Capture the cell that displays the provided text and extract its (x, y) central coordinate. 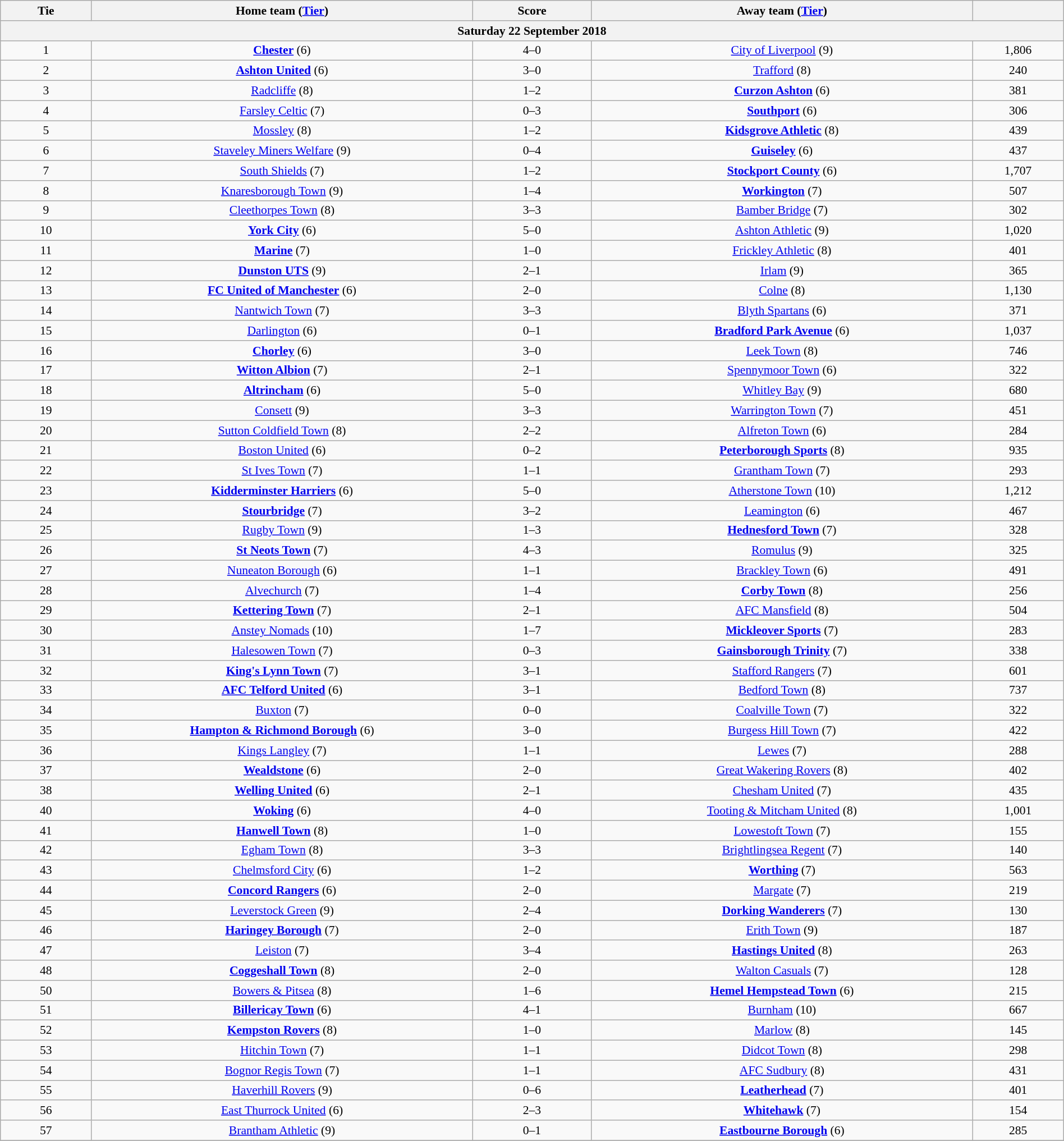
Hemel Hempstead Town (6) (782, 991)
Mickleover Sports (7) (782, 631)
City of Liverpool (9) (782, 51)
19 (46, 411)
328 (1018, 530)
Hastings United (8) (782, 951)
Welling United (6) (282, 791)
Walton Casuals (7) (782, 970)
Colne (8) (782, 291)
3–4 (532, 951)
10 (46, 231)
154 (1018, 1111)
1,212 (1018, 491)
28 (46, 590)
Saturday 22 September 2018 (532, 31)
145 (1018, 1030)
293 (1018, 471)
2–3 (532, 1111)
467 (1018, 511)
1,001 (1018, 810)
1,037 (1018, 331)
Anstey Nomads (10) (282, 631)
507 (1018, 191)
33 (46, 690)
Leamington (6) (782, 511)
1–7 (532, 631)
219 (1018, 891)
1,130 (1018, 291)
Darlington (6) (282, 331)
Chester (6) (282, 51)
7 (46, 171)
Brantham Athletic (9) (282, 1130)
51 (46, 1010)
11 (46, 251)
Hitchin Town (7) (282, 1051)
6 (46, 151)
30 (46, 631)
57 (46, 1130)
2–4 (532, 910)
Margate (7) (782, 891)
50 (46, 991)
56 (46, 1111)
St Ives Town (7) (282, 471)
South Shields (7) (282, 171)
140 (1018, 850)
Kidderminster Harriers (6) (282, 491)
284 (1018, 430)
155 (1018, 831)
0–6 (532, 1090)
Worthing (7) (782, 870)
Romulus (9) (782, 551)
Alvechurch (7) (282, 590)
Away team (Tier) (782, 11)
32 (46, 671)
Kings Langley (7) (282, 750)
31 (46, 650)
Bognor Regis Town (7) (282, 1070)
439 (1018, 131)
14 (46, 311)
371 (1018, 311)
Chorley (6) (282, 351)
288 (1018, 750)
Erith Town (9) (782, 931)
263 (1018, 951)
54 (46, 1070)
1,806 (1018, 51)
25 (46, 530)
Haringey Borough (7) (282, 931)
8 (46, 191)
22 (46, 471)
20 (46, 430)
52 (46, 1030)
Marlow (8) (782, 1030)
Kettering Town (7) (282, 611)
Stockport County (6) (782, 171)
Stourbridge (7) (282, 511)
737 (1018, 690)
Bedford Town (8) (782, 690)
Sutton Coldfield Town (8) (282, 430)
4–1 (532, 1010)
298 (1018, 1051)
Dunston UTS (9) (282, 271)
3 (46, 91)
FC United of Manchester (6) (282, 291)
435 (1018, 791)
York City (6) (282, 231)
41 (46, 831)
Hednesford Town (7) (782, 530)
Mossley (8) (282, 131)
Coggeshall Town (8) (282, 970)
Altrincham (6) (282, 391)
15 (46, 331)
Chelmsford City (6) (282, 870)
306 (1018, 111)
3–2 (532, 511)
Blyth Spartans (6) (782, 311)
Southport (6) (782, 111)
563 (1018, 870)
47 (46, 951)
2 (46, 71)
0–4 (532, 151)
Leverstock Green (9) (282, 910)
302 (1018, 210)
Spennymoor Town (6) (782, 370)
Home team (Tier) (282, 11)
Bradford Park Avenue (6) (782, 331)
35 (46, 731)
Staveley Miners Welfare (9) (282, 151)
34 (46, 711)
Farsley Celtic (7) (282, 111)
Atherstone Town (10) (782, 491)
29 (46, 611)
Ashton United (6) (282, 71)
AFC Mansfield (8) (782, 611)
East Thurrock United (6) (282, 1111)
491 (1018, 571)
Guiseley (6) (782, 151)
1–3 (532, 530)
Whitehawk (7) (782, 1111)
AFC Telford United (6) (282, 690)
Peterborough Sports (8) (782, 451)
Coalville Town (7) (782, 711)
Hanwell Town (8) (282, 831)
King's Lynn Town (7) (282, 671)
Witton Albion (7) (282, 370)
Nantwich Town (7) (282, 311)
Great Wakering Rovers (8) (782, 771)
402 (1018, 771)
AFC Sudbury (8) (782, 1070)
Radcliffe (8) (282, 91)
Didcot Town (8) (782, 1051)
5 (46, 131)
Leiston (7) (282, 951)
Cleethorpes Town (8) (282, 210)
422 (1018, 731)
Billericay Town (6) (282, 1010)
1 (46, 51)
215 (1018, 991)
Brightlingsea Regent (7) (782, 850)
Chesham United (7) (782, 791)
45 (46, 910)
504 (1018, 611)
37 (46, 771)
Hampton & Richmond Borough (6) (282, 731)
187 (1018, 931)
Knaresborough Town (9) (282, 191)
Corby Town (8) (782, 590)
Trafford (8) (782, 71)
Concord Rangers (6) (282, 891)
42 (46, 850)
Halesowen Town (7) (282, 650)
935 (1018, 451)
451 (1018, 411)
Marine (7) (282, 251)
Leatherhead (7) (782, 1090)
1,707 (1018, 171)
12 (46, 271)
437 (1018, 151)
Gainsborough Trinity (7) (782, 650)
53 (46, 1051)
Score (532, 11)
285 (1018, 1130)
2–2 (532, 430)
Bowers & Pitsea (8) (282, 991)
Stafford Rangers (7) (782, 671)
Lewes (7) (782, 750)
0–2 (532, 451)
Buxton (7) (282, 711)
26 (46, 551)
Workington (7) (782, 191)
21 (46, 451)
23 (46, 491)
46 (46, 931)
Burnham (10) (782, 1010)
Kidsgrove Athletic (8) (782, 131)
128 (1018, 970)
Leek Town (8) (782, 351)
27 (46, 571)
680 (1018, 391)
240 (1018, 71)
4–3 (532, 551)
Boston United (6) (282, 451)
325 (1018, 551)
Irlam (9) (782, 271)
338 (1018, 650)
746 (1018, 351)
601 (1018, 671)
130 (1018, 910)
1–6 (532, 991)
Tooting & Mitcham United (8) (782, 810)
Warrington Town (7) (782, 411)
9 (46, 210)
Frickley Athletic (8) (782, 251)
Grantham Town (7) (782, 471)
Alfreton Town (6) (782, 430)
43 (46, 870)
365 (1018, 271)
Rugby Town (9) (282, 530)
1,020 (1018, 231)
13 (46, 291)
Dorking Wanderers (7) (782, 910)
381 (1018, 91)
431 (1018, 1070)
Consett (9) (282, 411)
Ashton Athletic (9) (782, 231)
18 (46, 391)
Lowestoft Town (7) (782, 831)
Bamber Bridge (7) (782, 210)
256 (1018, 590)
44 (46, 891)
Haverhill Rovers (9) (282, 1090)
24 (46, 511)
40 (46, 810)
55 (46, 1090)
Egham Town (8) (282, 850)
48 (46, 970)
38 (46, 791)
Eastbourne Borough (6) (782, 1130)
Tie (46, 11)
4 (46, 111)
Curzon Ashton (6) (782, 91)
Kempston Rovers (8) (282, 1030)
St Neots Town (7) (282, 551)
Wealdstone (6) (282, 771)
Woking (6) (282, 810)
Burgess Hill Town (7) (782, 731)
Whitley Bay (9) (782, 391)
16 (46, 351)
0–0 (532, 711)
667 (1018, 1010)
36 (46, 750)
Brackley Town (6) (782, 571)
283 (1018, 631)
17 (46, 370)
Nuneaton Borough (6) (282, 571)
